Identify which cell holds the provided text, then report its [X, Y] central coordinate. 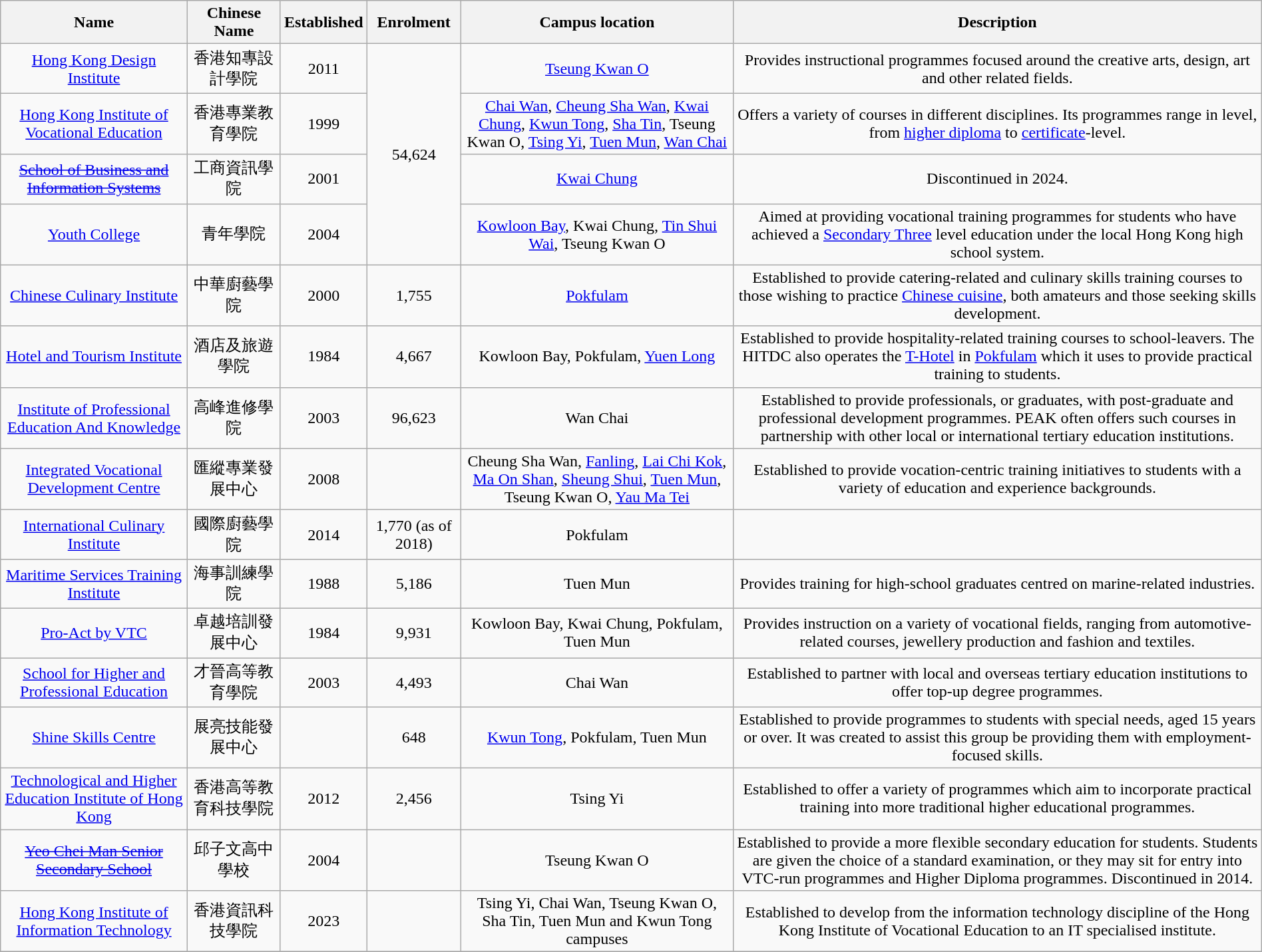
2,456 [414, 799]
工商資訊學院 [234, 179]
展亮技能發展中心 [234, 738]
高峰進修學院 [234, 418]
Established to develop from the information technology discipline of the Hong Kong Institute of Vocational Education to an IT specialised institute. [998, 921]
Provides training for high-school graduates centred on marine-related industries. [998, 583]
International Culinary Institute [95, 534]
4,667 [414, 357]
邱子文高中學校 [234, 860]
Technological and Higher Education Institute of Hong Kong [95, 799]
青年學院 [234, 234]
2012 [323, 799]
Institute of Professional Education And Knowledge [95, 418]
Shine Skills Centre [95, 738]
4,493 [414, 682]
Discontinued in 2024. [998, 179]
Provides instruction on a variety of vocational fields, ranging from automotive-related courses, jewellery production and fashion and textiles. [998, 633]
Tsing Yi, Chai Wan, Tseung Kwan O, Sha Tin, Tuen Mun and Kwun Tong campuses [596, 921]
96,623 [414, 418]
香港資訊科技學院 [234, 921]
Kwai Chung [596, 179]
648 [414, 738]
香港高等教育科技學院 [234, 799]
Hong Kong Institute of Vocational Education [95, 124]
Chinese Name [234, 23]
卓越培訓發展中心 [234, 633]
2008 [323, 479]
Provides instructional programmes focused around the creative arts, design, art and other related fields. [998, 69]
School for Higher and Professional Education [95, 682]
Established [323, 23]
Established to partner with local and overseas tertiary education institutions to offer top-up degree programmes. [998, 682]
Integrated Vocational Development Centre [95, 479]
Kowloon Bay, Kwai Chung, Pokfulam, Tuen Mun [596, 633]
Chai Wan, Cheung Sha Wan, Kwai Chung, Kwun Tong, Sha Tin, Tseung Kwan O, Tsing Yi, Tuen Mun, Wan Chai [596, 124]
Offers a variety of courses in different disciplines. Its programmes range in level, from higher diploma to certificate-level. [998, 124]
才晉高等教育學院 [234, 682]
Cheung Sha Wan, Fanling, Lai Chi Kok, Ma On Shan, Sheung Shui, Tuen Mun, Tseung Kwan O, Yau Ma Tei [596, 479]
2014 [323, 534]
Chai Wan [596, 682]
匯縱專業發展中心 [234, 479]
9,931 [414, 633]
香港知專設計學院 [234, 69]
Description [998, 23]
5,186 [414, 583]
1,770 (as of 2018) [414, 534]
2011 [323, 69]
海事訓練學院 [234, 583]
1999 [323, 124]
Wan Chai [596, 418]
Tsing Yi [596, 799]
中華廚藝學院 [234, 295]
Hotel and Tourism Institute [95, 357]
香港專業教育學院 [234, 124]
國際廚藝學院 [234, 534]
1988 [323, 583]
Maritime Services Training Institute [95, 583]
酒店及旅遊學院 [234, 357]
2001 [323, 179]
School of Business and Information Systems [95, 179]
Kwun Tong, Pokfulam, Tuen Mun [596, 738]
Established to offer a variety of programmes which aim to incorporate practical training into more traditional higher educational programmes. [998, 799]
2000 [323, 295]
Hong Kong Institute of Information Technology [95, 921]
2023 [323, 921]
Name [95, 23]
Established to provide vocation-centric training initiatives to students with a variety of education and experience backgrounds. [998, 479]
54,624 [414, 154]
Chinese Culinary Institute [95, 295]
Enrolment [414, 23]
Tuen Mun [596, 583]
1,755 [414, 295]
Youth College [95, 234]
Campus location [596, 23]
Pro-Act by VTC [95, 633]
Kowloon Bay, Kwai Chung, Tin Shui Wai, Tseung Kwan O [596, 234]
Kowloon Bay, Pokfulam, Yuen Long [596, 357]
Yeo Chei Man Senior Secondary School [95, 860]
Hong Kong Design Institute [95, 69]
